Return (x, y) of the center of cell containing provided text 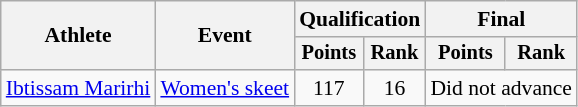
Athlete (78, 36)
Final (501, 19)
Ibtissam Marirhi (78, 88)
16 (394, 88)
Women's skeet (224, 88)
Qualification (360, 19)
117 (328, 88)
Did not advance (501, 88)
Event (224, 36)
